Find where the given text appears and provide that cell's center as (X, Y) coordinate. 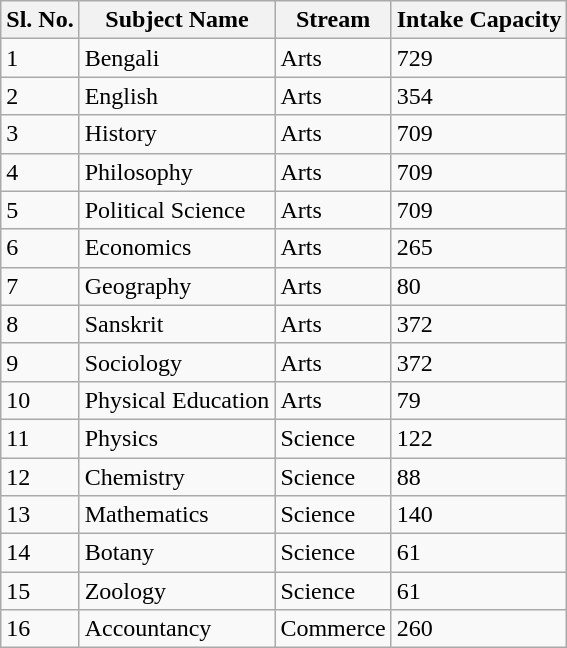
140 (479, 515)
Commerce (333, 629)
5 (40, 210)
12 (40, 477)
Zoology (177, 591)
Sanskrit (177, 324)
Political Science (177, 210)
Subject Name (177, 20)
Intake Capacity (479, 20)
Stream (333, 20)
6 (40, 248)
Philosophy (177, 172)
2 (40, 96)
Sociology (177, 362)
265 (479, 248)
History (177, 134)
11 (40, 438)
Sl. No. (40, 20)
3 (40, 134)
729 (479, 58)
Geography (177, 286)
Botany (177, 553)
1 (40, 58)
88 (479, 477)
Physics (177, 438)
14 (40, 553)
80 (479, 286)
122 (479, 438)
260 (479, 629)
Economics (177, 248)
7 (40, 286)
16 (40, 629)
13 (40, 515)
8 (40, 324)
Physical Education (177, 400)
Bengali (177, 58)
15 (40, 591)
English (177, 96)
Mathematics (177, 515)
79 (479, 400)
10 (40, 400)
Accountancy (177, 629)
Chemistry (177, 477)
9 (40, 362)
4 (40, 172)
354 (479, 96)
